Return the (x, y) coordinate for the center point of the cell that contains the specified text.  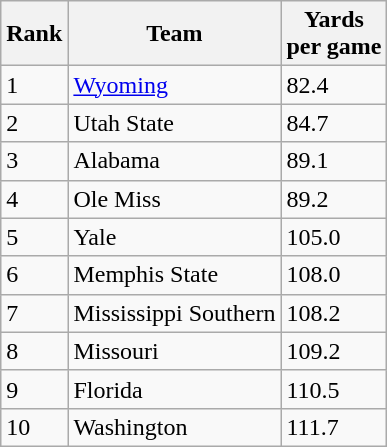
Florida (174, 389)
82.4 (334, 85)
4 (34, 199)
105.0 (334, 237)
108.0 (334, 275)
Yardsper game (334, 34)
84.7 (334, 123)
Team (174, 34)
5 (34, 237)
Utah State (174, 123)
109.2 (334, 351)
Missouri (174, 351)
Rank (34, 34)
7 (34, 313)
9 (34, 389)
8 (34, 351)
Yale (174, 237)
Washington (174, 427)
6 (34, 275)
111.7 (334, 427)
Alabama (174, 161)
Ole Miss (174, 199)
Wyoming (174, 85)
108.2 (334, 313)
2 (34, 123)
10 (34, 427)
Mississippi Southern (174, 313)
Memphis State (174, 275)
3 (34, 161)
89.1 (334, 161)
89.2 (334, 199)
110.5 (334, 389)
1 (34, 85)
